For the text-containing cell, return its midpoint in (x, y) coordinate format. 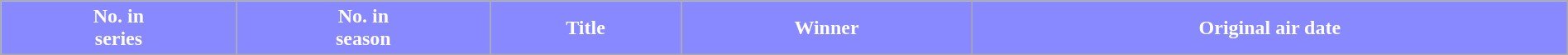
Original air date (1269, 28)
No. inseason (363, 28)
Winner (827, 28)
No. inseries (119, 28)
Title (586, 28)
